Provide the [x, y] coordinate of the cell's center where the given text is located.  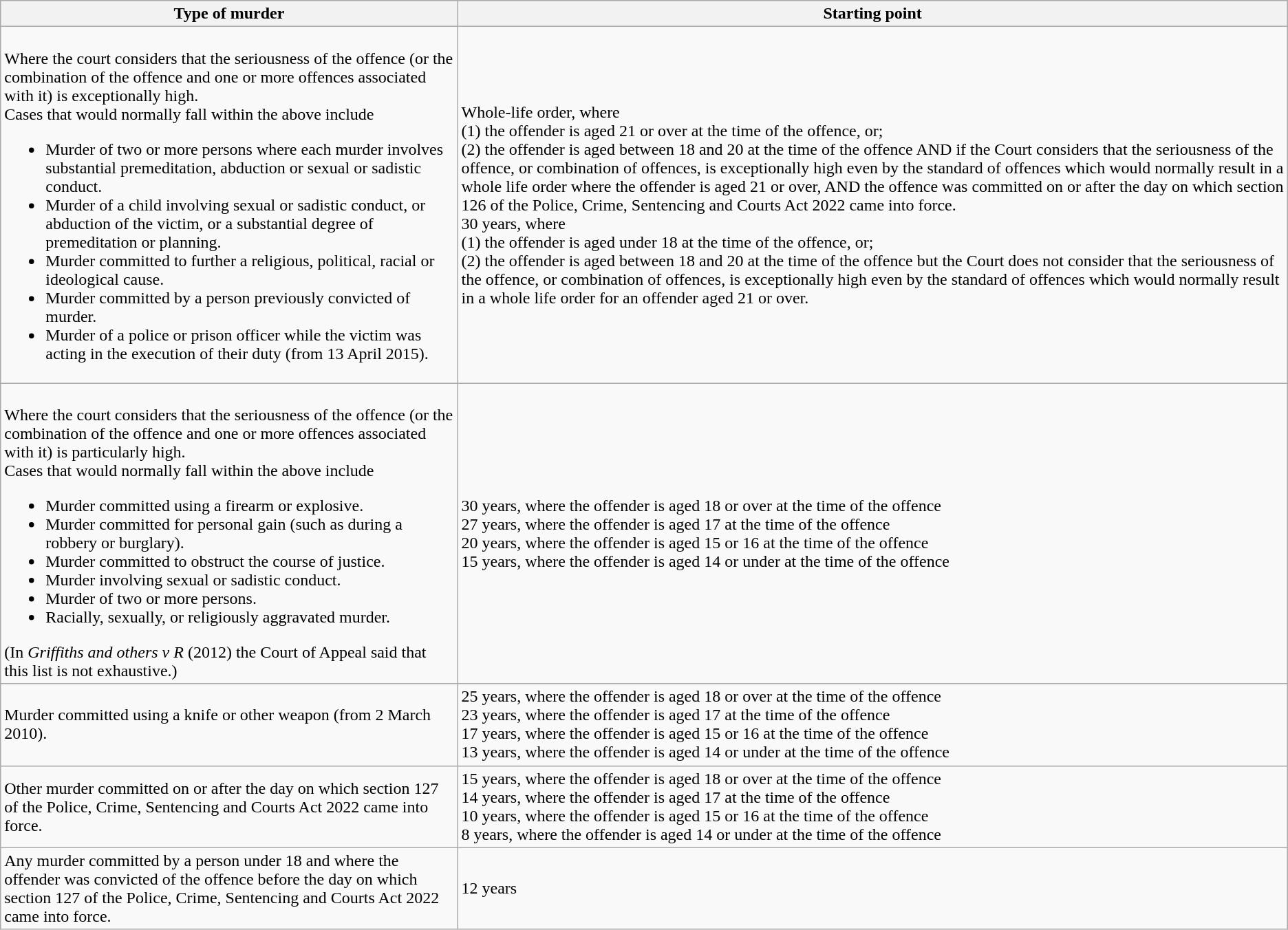
Starting point [872, 14]
Murder committed using a knife or other weapon (from 2 March 2010). [229, 725]
Other murder committed on or after the day on which section 127 of the Police, Crime, Sentencing and Courts Act 2022 came into force. [229, 806]
12 years [872, 889]
Type of murder [229, 14]
